Scan for the cell matching the given text and deliver its [x, y] coordinate at center. 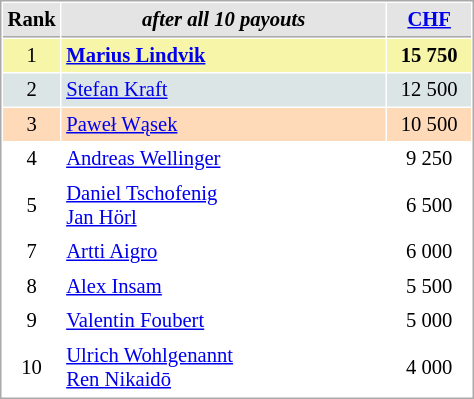
8 [32, 286]
Alex Insam [224, 286]
Artti Aigro [224, 252]
4 000 [429, 368]
Valentin Foubert [224, 320]
Paweł Wąsek [224, 124]
5 500 [429, 286]
9 250 [429, 158]
CHF [429, 20]
5 [32, 206]
4 [32, 158]
10 [32, 368]
Ulrich Wohlgenannt Ren Nikaidō [224, 368]
3 [32, 124]
Stefan Kraft [224, 90]
Andreas Wellinger [224, 158]
after all 10 payouts [224, 20]
Daniel Tschofenig Jan Hörl [224, 206]
15 750 [429, 56]
1 [32, 56]
6 000 [429, 252]
10 500 [429, 124]
2 [32, 90]
7 [32, 252]
Marius Lindvik [224, 56]
12 500 [429, 90]
5 000 [429, 320]
Rank [32, 20]
9 [32, 320]
6 500 [429, 206]
